Determine the [X, Y] coordinate at the center of the cell enclosing the given text.  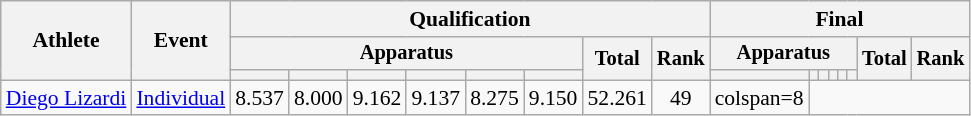
9.137 [436, 98]
9.162 [378, 98]
Athlete [66, 40]
8.000 [318, 98]
8.275 [494, 98]
49 [681, 98]
8.537 [260, 98]
9.150 [554, 98]
Qualification [470, 19]
52.261 [616, 98]
Event [180, 40]
Individual [180, 98]
Final [840, 19]
Diego Lizardi [66, 98]
colspan=8 [760, 98]
